Output the (X, Y) coordinate of the center of the cell containing the given text.  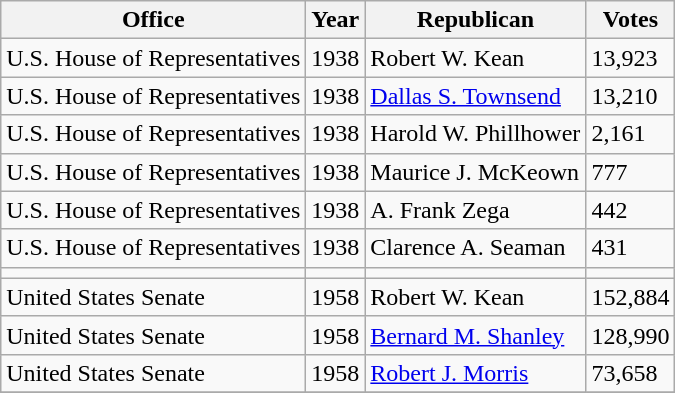
Maurice J. McKeown (476, 172)
777 (630, 172)
152,884 (630, 297)
Votes (630, 20)
Clarence A. Seaman (476, 248)
Harold W. Phillhower (476, 134)
13,210 (630, 96)
Bernard M. Shanley (476, 335)
2,161 (630, 134)
Office (154, 20)
442 (630, 210)
13,923 (630, 58)
Year (336, 20)
73,658 (630, 373)
A. Frank Zega (476, 210)
Republican (476, 20)
Robert J. Morris (476, 373)
431 (630, 248)
128,990 (630, 335)
Dallas S. Townsend (476, 96)
